Detect which cell encompasses the target text, then output its (x, y) center coordinate. 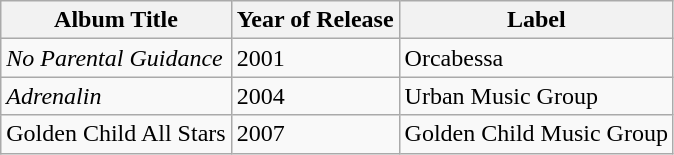
2004 (315, 96)
Label (536, 20)
No Parental Guidance (116, 58)
2001 (315, 58)
Adrenalin (116, 96)
2007 (315, 134)
Golden Child Music Group (536, 134)
Orcabessa (536, 58)
Urban Music Group (536, 96)
Album Title (116, 20)
Golden Child All Stars (116, 134)
Year of Release (315, 20)
